Identify which cell holds the provided text, then report its [x, y] central coordinate. 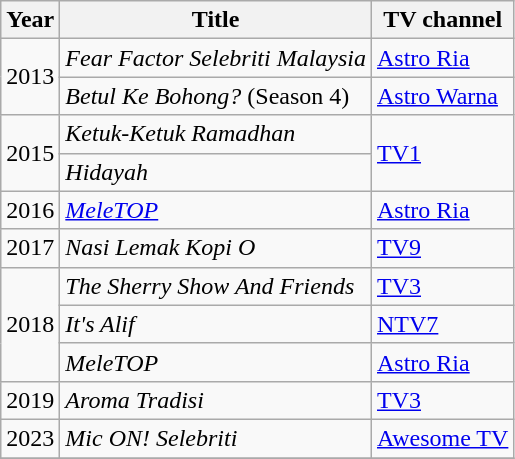
2015 [30, 153]
Betul Ke Bohong? (Season 4) [216, 96]
2023 [30, 438]
Aroma Tradisi [216, 400]
It's Alif [216, 324]
2013 [30, 77]
The Sherry Show And Friends [216, 286]
Mic ON! Selebriti [216, 438]
TV1 [442, 153]
2018 [30, 324]
Ketuk-Ketuk Ramadhan [216, 134]
2019 [30, 400]
TV channel [442, 20]
Hidayah [216, 172]
2016 [30, 210]
Awesome TV [442, 438]
Fear Factor Selebriti Malaysia [216, 58]
Astro Warna [442, 96]
NTV7 [442, 324]
TV9 [442, 248]
Title [216, 20]
Year [30, 20]
Nasi Lemak Kopi O [216, 248]
2017 [30, 248]
